From the cell containing the given text, extract its center point as (x, y) coordinate. 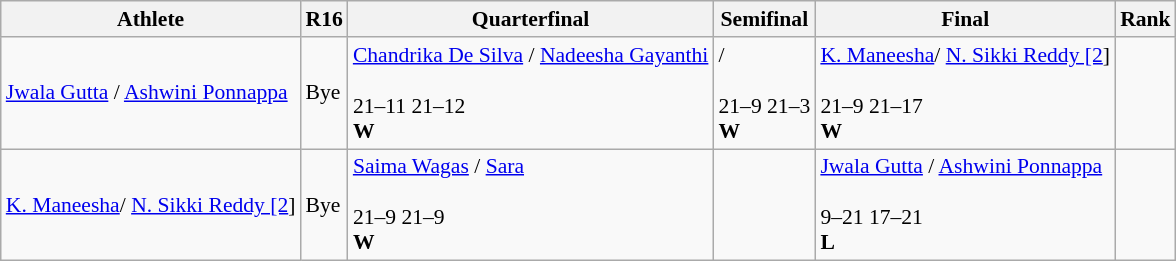
K. Maneesha/ N. Sikki Reddy [2]21–9 21–17W (965, 93)
/21–9 21–3W (764, 93)
Rank (1146, 19)
R16 (324, 19)
Saima Wagas / Sara21–9 21–9W (531, 205)
Athlete (151, 19)
Quarterfinal (531, 19)
Semifinal (764, 19)
Jwala Gutta / Ashwini Ponnappa9–21 17–21L (965, 205)
Final (965, 19)
Chandrika De Silva / Nadeesha Gayanthi21–11 21–12W (531, 93)
K. Maneesha/ N. Sikki Reddy [2] (151, 205)
Jwala Gutta / Ashwini Ponnappa (151, 93)
